Extract the (x, y) coordinate from the center of the cell holding the provided text.  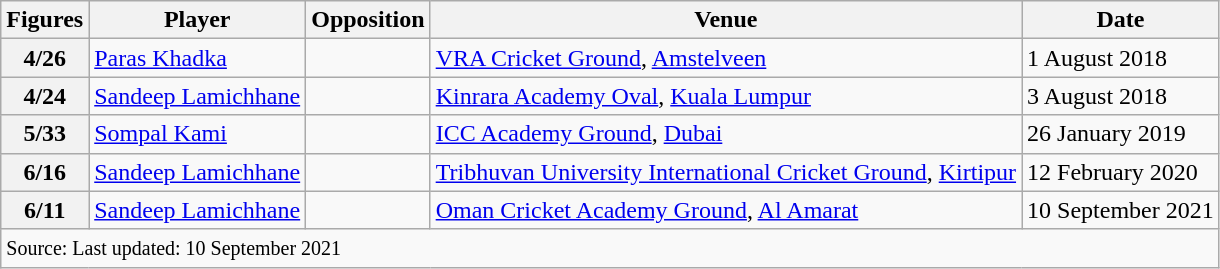
4/24 (45, 96)
Sompal Kami (198, 134)
VRA Cricket Ground, Amstelveen (726, 58)
1 August 2018 (1121, 58)
Player (198, 20)
Venue (726, 20)
4/26 (45, 58)
Source: Last updated: 10 September 2021 (610, 248)
Opposition (368, 20)
ICC Academy Ground, Dubai (726, 134)
Figures (45, 20)
Date (1121, 20)
6/16 (45, 172)
Kinrara Academy Oval, Kuala Lumpur (726, 96)
Oman Cricket Academy Ground, Al Amarat (726, 210)
26 January 2019 (1121, 134)
12 February 2020 (1121, 172)
Paras Khadka (198, 58)
Tribhuvan University International Cricket Ground, Kirtipur (726, 172)
10 September 2021 (1121, 210)
6/11 (45, 210)
5/33 (45, 134)
3 August 2018 (1121, 96)
